Return (x, y) of the center of cell containing provided text 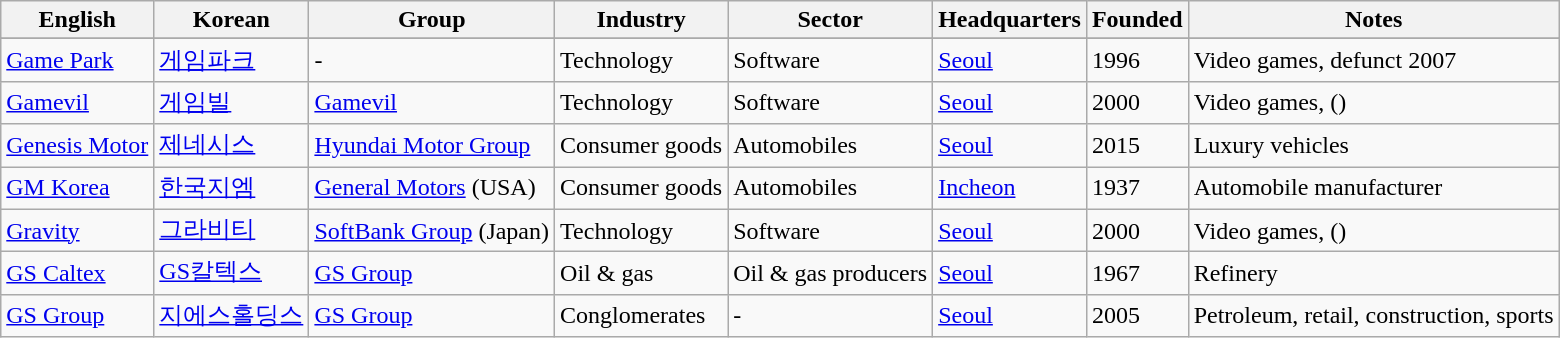
English (78, 20)
Game Park (78, 60)
Sector (830, 20)
GS Caltex (78, 274)
Founded (1137, 20)
Conglomerates (642, 316)
GS칼텍스 (232, 274)
게임빌 (232, 102)
Hyundai Motor Group (432, 146)
그라비티 (232, 230)
Headquarters (1010, 20)
제네시스 (232, 146)
1967 (1137, 274)
2005 (1137, 316)
지에스홀딩스 (232, 316)
Video games, defunct 2007 (1374, 60)
Luxury vehicles (1374, 146)
Korean (232, 20)
Petroleum, retail, construction, sports (1374, 316)
Notes (1374, 20)
1937 (1137, 188)
Oil & gas producers (830, 274)
Oil & gas (642, 274)
Automobile manufacturer (1374, 188)
1996 (1137, 60)
Gravity (78, 230)
General Motors (USA) (432, 188)
Group (432, 20)
2015 (1137, 146)
Incheon (1010, 188)
GM Korea (78, 188)
게임파크 (232, 60)
한국지엠 (232, 188)
Genesis Motor (78, 146)
Refinery (1374, 274)
Industry (642, 20)
SoftBank Group (Japan) (432, 230)
